Locate the cell with the specified text and output its [X, Y] center coordinate. 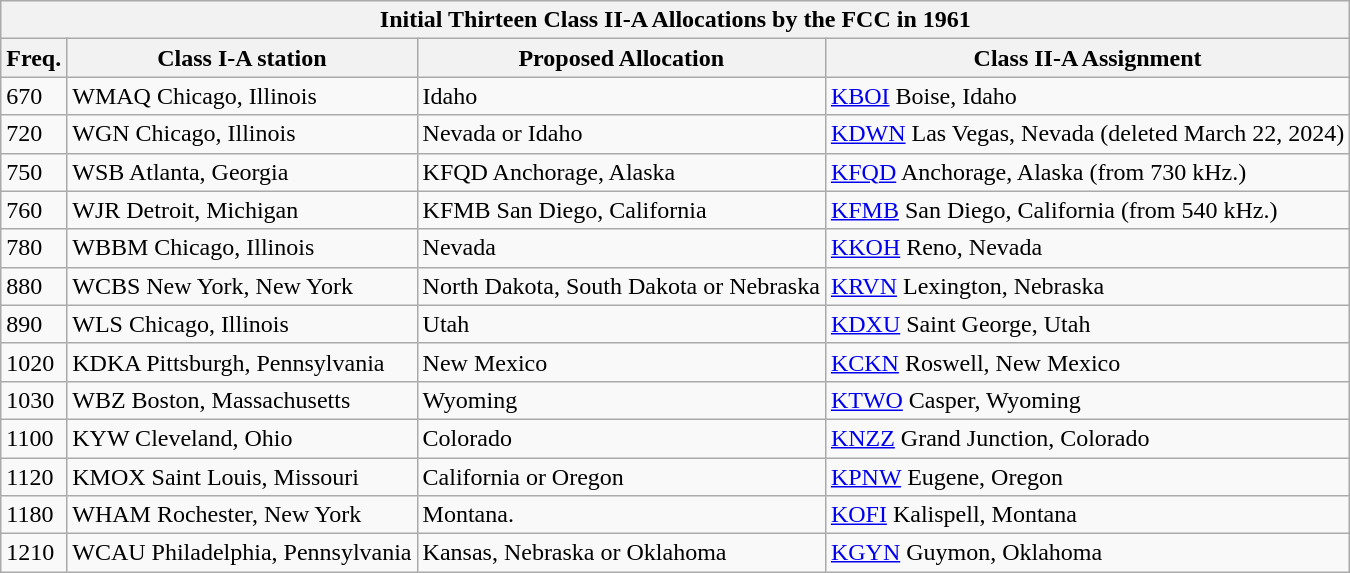
Montana. [621, 515]
880 [34, 286]
KFQD Anchorage, Alaska [621, 172]
760 [34, 210]
KFMB San Diego, California [621, 210]
Class I-A station [242, 58]
670 [34, 96]
Nevada or Idaho [621, 134]
KFMB San Diego, California (from 540 kHz.) [1087, 210]
780 [34, 248]
1210 [34, 553]
Colorado [621, 438]
750 [34, 172]
Freq. [34, 58]
KTWO Casper, Wyoming [1087, 400]
KNZZ Grand Junction, Colorado [1087, 438]
WMAQ Chicago, Illinois [242, 96]
KYW Cleveland, Ohio [242, 438]
KPNW Eugene, Oregon [1087, 477]
KDKA Pittsburgh, Pennsylvania [242, 362]
Idaho [621, 96]
WBBM Chicago, Illinois [242, 248]
WSB Atlanta, Georgia [242, 172]
KFQD Anchorage, Alaska (from 730 kHz.) [1087, 172]
KMOX Saint Louis, Missouri [242, 477]
Wyoming [621, 400]
Initial Thirteen Class II-A Allocations by the FCC in 1961 [676, 20]
WJR Detroit, Michigan [242, 210]
WCBS New York, New York [242, 286]
Proposed Allocation [621, 58]
KCKN Roswell, New Mexico [1087, 362]
Kansas, Nebraska or Oklahoma [621, 553]
KBOI Boise, Idaho [1087, 96]
WCAU Philadelphia, Pennsylvania [242, 553]
North Dakota, South Dakota or Nebraska [621, 286]
1120 [34, 477]
Nevada [621, 248]
KKOH Reno, Nevada [1087, 248]
KOFI Kalispell, Montana [1087, 515]
890 [34, 324]
KRVN Lexington, Nebraska [1087, 286]
WGN Chicago, Illinois [242, 134]
720 [34, 134]
1180 [34, 515]
Utah [621, 324]
Class II-A Assignment [1087, 58]
1020 [34, 362]
New Mexico [621, 362]
California or Oregon [621, 477]
KGYN Guymon, Oklahoma [1087, 553]
WHAM Rochester, New York [242, 515]
KDXU Saint George, Utah [1087, 324]
KDWN Las Vegas, Nevada (deleted March 22, 2024) [1087, 134]
WLS Chicago, Illinois [242, 324]
1100 [34, 438]
1030 [34, 400]
WBZ Boston, Massachusetts [242, 400]
